Find where the given text appears and provide that cell's center as [x, y] coordinate. 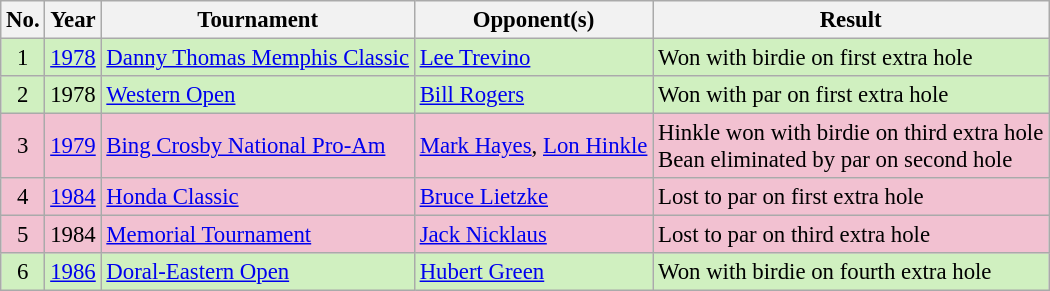
5 [23, 235]
Bruce Lietzke [533, 197]
1979 [73, 146]
Mark Hayes, Lon Hinkle [533, 146]
Won with par on first extra hole [851, 95]
2 [23, 95]
Danny Thomas Memphis Classic [258, 58]
3 [23, 146]
Lost to par on first extra hole [851, 197]
Memorial Tournament [258, 235]
1 [23, 58]
Tournament [258, 20]
Lost to par on third extra hole [851, 235]
No. [23, 20]
Bill Rogers [533, 95]
Bing Crosby National Pro-Am [258, 146]
Opponent(s) [533, 20]
Hinkle won with birdie on third extra holeBean eliminated by par on second hole [851, 146]
Lee Trevino [533, 58]
4 [23, 197]
Result [851, 20]
Honda Classic [258, 197]
Jack Nicklaus [533, 235]
Western Open [258, 95]
Year [73, 20]
Won with birdie on first extra hole [851, 58]
